Find where the given text appears and provide that cell's center as [X, Y] coordinate. 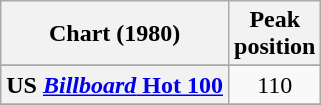
Peakposition [275, 34]
US Billboard Hot 100 [115, 85]
Chart (1980) [115, 34]
110 [275, 85]
